Identify which cell holds the provided text, then report its (X, Y) central coordinate. 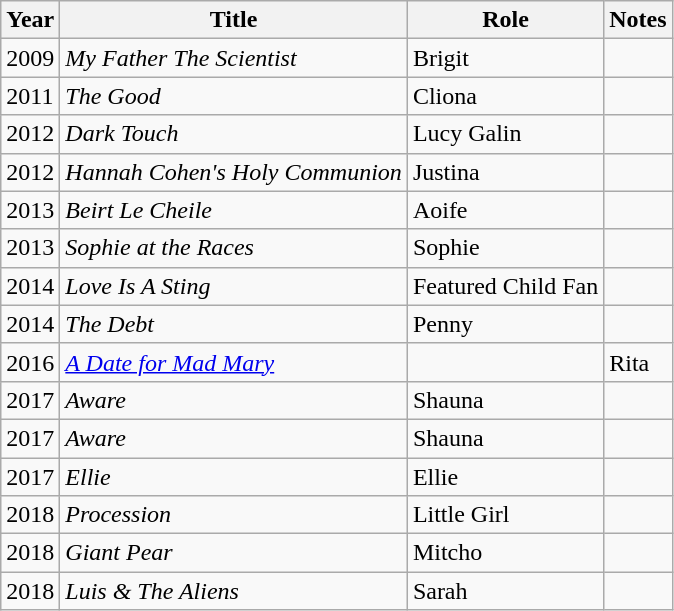
Cliona (505, 96)
Lucy Galin (505, 134)
Beirt Le Cheile (234, 210)
Sophie at the Races (234, 248)
2009 (30, 58)
Giant Pear (234, 553)
Mitcho (505, 553)
The Debt (234, 324)
Year (30, 20)
Hannah Cohen's Holy Communion (234, 172)
Justina (505, 172)
Procession (234, 515)
2011 (30, 96)
Penny (505, 324)
Notes (638, 20)
Little Girl (505, 515)
Love Is A Sting (234, 286)
Brigit (505, 58)
Role (505, 20)
A Date for Mad Mary (234, 362)
Aoife (505, 210)
The Good (234, 96)
Title (234, 20)
Rita (638, 362)
Dark Touch (234, 134)
My Father The Scientist (234, 58)
Luis & The Aliens (234, 591)
2016 (30, 362)
Sophie (505, 248)
Sarah (505, 591)
Featured Child Fan (505, 286)
